Capture the cell that displays the provided text and extract its [X, Y] central coordinate. 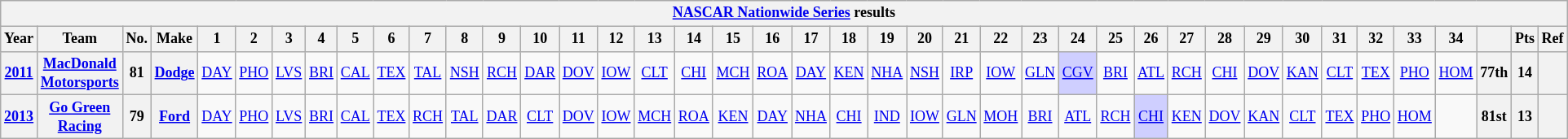
79 [137, 117]
18 [849, 39]
81 [137, 73]
1 [217, 39]
29 [1264, 39]
Dodge [174, 73]
MacDonald Motorsports [80, 73]
9 [502, 39]
31 [1340, 39]
11 [579, 39]
25 [1115, 39]
CGV [1078, 73]
23 [1040, 39]
No. [137, 39]
8 [465, 39]
17 [811, 39]
Team [80, 39]
3 [289, 39]
26 [1151, 39]
22 [1001, 39]
10 [540, 39]
Year [20, 39]
2011 [20, 73]
2013 [20, 117]
15 [733, 39]
34 [1456, 39]
Go Green Racing [80, 117]
MOH [1001, 117]
77th [1494, 73]
Ford [174, 117]
Ref [1553, 39]
32 [1376, 39]
NASCAR Nationwide Series results [784, 13]
21 [961, 39]
28 [1225, 39]
5 [356, 39]
IRP [961, 73]
19 [887, 39]
27 [1186, 39]
Make [174, 39]
16 [773, 39]
Pts [1525, 39]
12 [616, 39]
81st [1494, 117]
IND [887, 117]
4 [321, 39]
6 [391, 39]
33 [1416, 39]
20 [925, 39]
30 [1302, 39]
24 [1078, 39]
7 [428, 39]
2 [254, 39]
